Extract the (x, y) coordinate from the center of the cell holding the provided text.  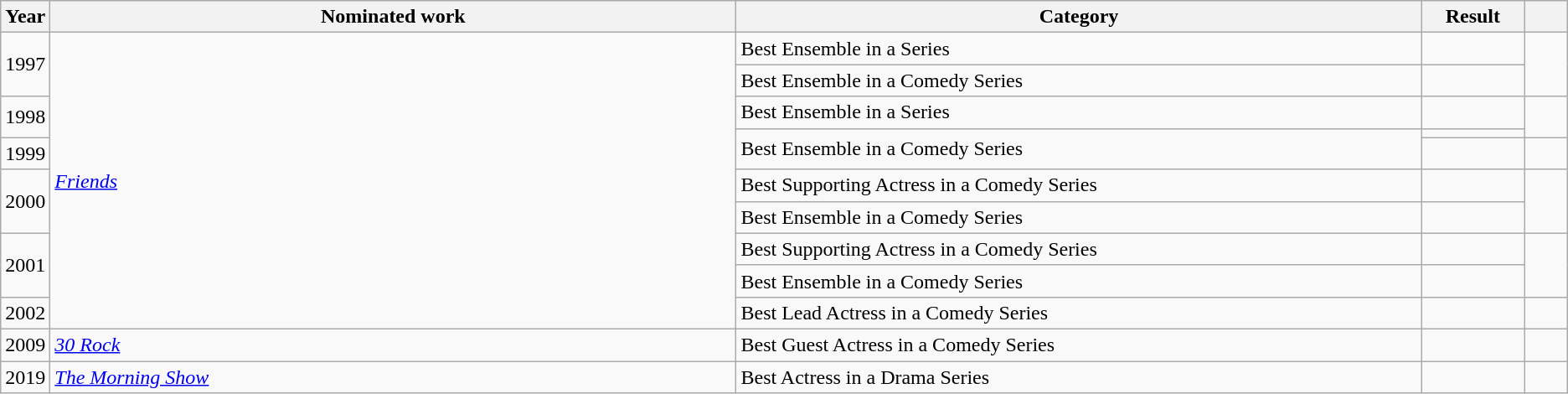
Year (25, 17)
1997 (25, 65)
Best Guest Actress in a Comedy Series (1079, 345)
The Morning Show (394, 376)
Best Lead Actress in a Comedy Series (1079, 313)
Friends (394, 181)
Category (1079, 17)
Nominated work (394, 17)
2002 (25, 313)
Result (1473, 17)
1999 (25, 153)
2019 (25, 376)
2009 (25, 345)
1998 (25, 117)
2000 (25, 201)
2001 (25, 265)
Best Actress in a Drama Series (1079, 376)
30 Rock (394, 345)
